Detect which cell encompasses the target text, then output its (x, y) center coordinate. 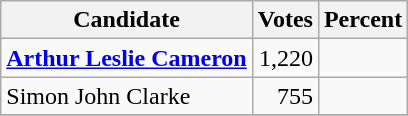
1,220 (285, 58)
Simon John Clarke (126, 96)
755 (285, 96)
Candidate (126, 20)
Percent (362, 20)
Votes (285, 20)
Arthur Leslie Cameron (126, 58)
